Provide the [x, y] coordinate of the cell's center where the given text is located.  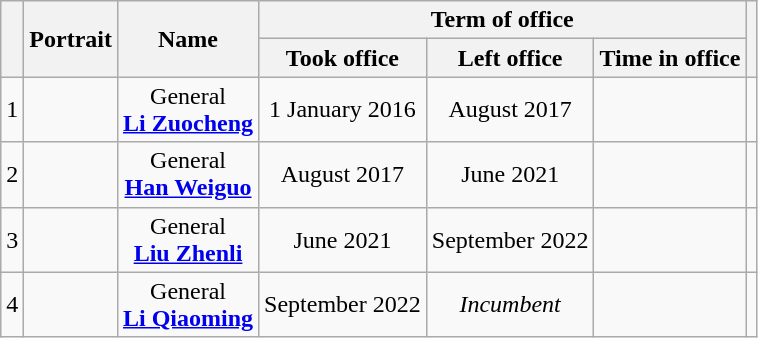
GeneralLiu Zhenli [188, 240]
3 [12, 240]
1 January 2016 [343, 110]
1 [12, 110]
Portrait [71, 39]
GeneralHan Weiguo [188, 174]
Left office [510, 58]
Incumbent [510, 304]
Term of office [502, 20]
2 [12, 174]
4 [12, 304]
GeneralLi Qiaoming [188, 304]
Took office [343, 58]
Name [188, 39]
Time in office [670, 58]
GeneralLi Zuocheng [188, 110]
